Find where the given text appears and provide that cell's center as [x, y] coordinate. 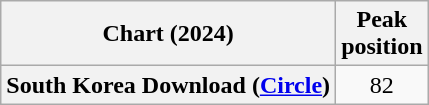
Chart (2024) [168, 34]
South Korea Download (Circle) [168, 85]
82 [382, 85]
Peakposition [382, 34]
